Extract the (X, Y) coordinate from the center of the cell holding the provided text.  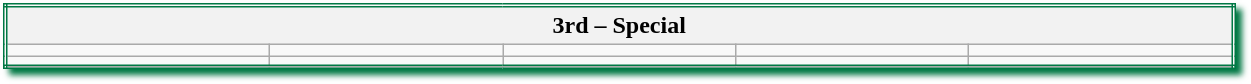
3rd – Special (619, 25)
